Return the [x, y] coordinate for the center point of the cell that contains the specified text.  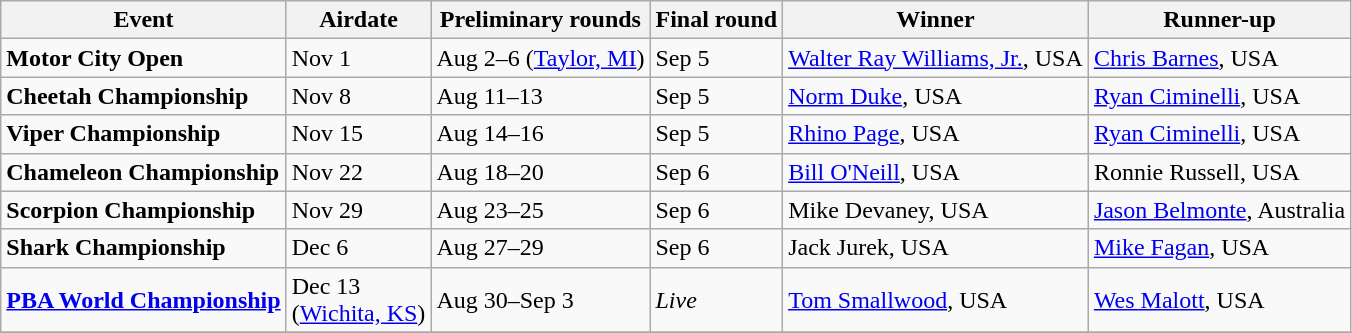
Aug 23–25 [540, 210]
Walter Ray Williams, Jr., USA [936, 58]
Event [144, 20]
Bill O'Neill, USA [936, 172]
Nov 1 [358, 58]
Aug 11–13 [540, 96]
Preliminary rounds [540, 20]
Dec 13(Wichita, KS) [358, 300]
Viper Championship [144, 134]
PBA World Championship [144, 300]
Ronnie Russell, USA [1219, 172]
Aug 18–20 [540, 172]
Nov 29 [358, 210]
Airdate [358, 20]
Winner [936, 20]
Nov 22 [358, 172]
Chameleon Championship [144, 172]
Aug 30–Sep 3 [540, 300]
Scorpion Championship [144, 210]
Nov 15 [358, 134]
Dec 6 [358, 248]
Shark Championship [144, 248]
Jason Belmonte, Australia [1219, 210]
Nov 8 [358, 96]
Motor City Open [144, 58]
Norm Duke, USA [936, 96]
Aug 2–6 (Taylor, MI) [540, 58]
Mike Devaney, USA [936, 210]
Live [716, 300]
Runner-up [1219, 20]
Rhino Page, USA [936, 134]
Chris Barnes, USA [1219, 58]
Jack Jurek, USA [936, 248]
Mike Fagan, USA [1219, 248]
Wes Malott, USA [1219, 300]
Cheetah Championship [144, 96]
Aug 27–29 [540, 248]
Final round [716, 20]
Aug 14–16 [540, 134]
Tom Smallwood, USA [936, 300]
